Identify which cell holds the provided text, then report its (X, Y) central coordinate. 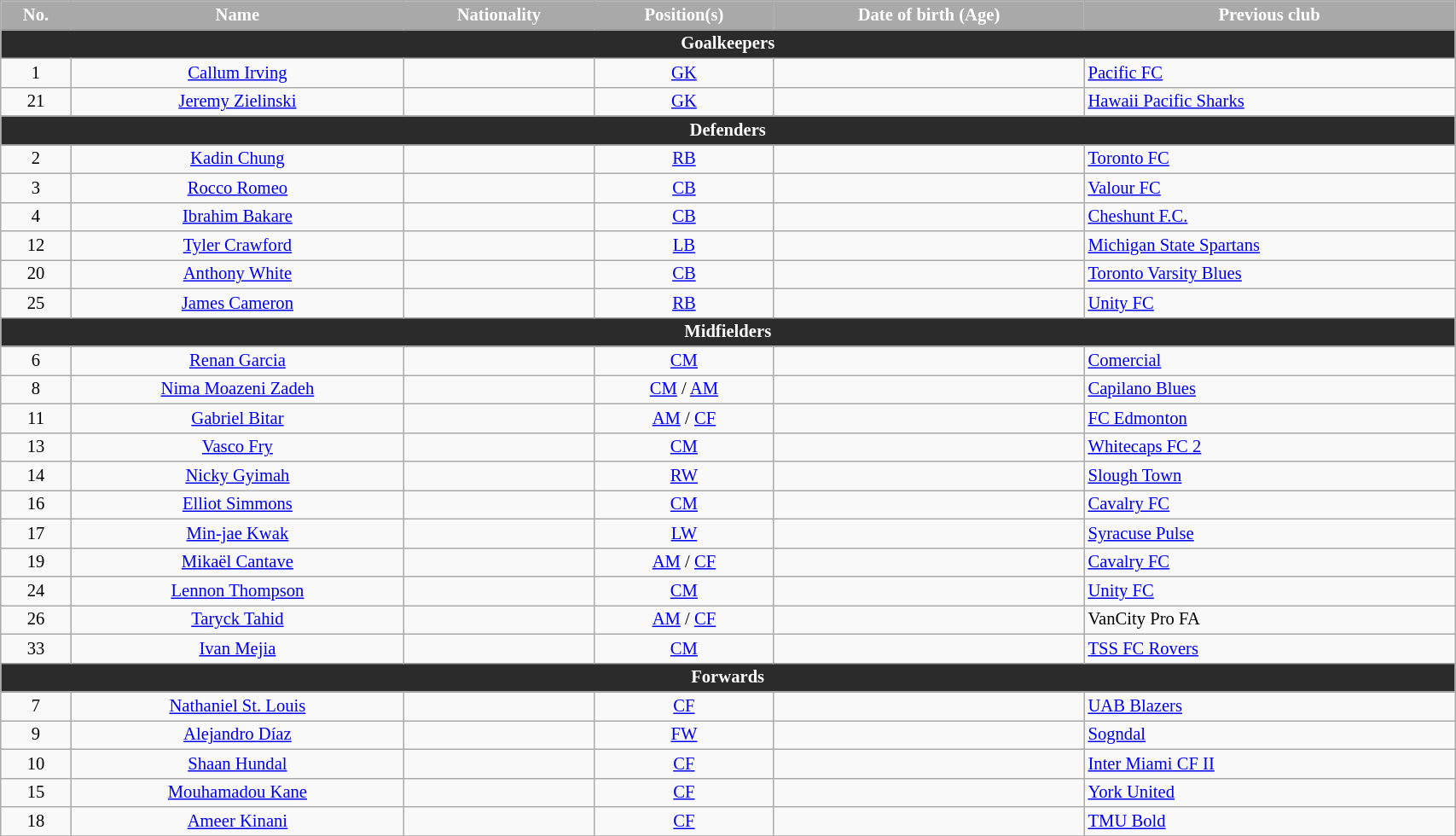
16 (36, 504)
25 (36, 303)
LW (684, 533)
Position(s) (684, 15)
24 (36, 591)
Shaan Hundal (237, 763)
York United (1269, 792)
Ameer Kinani (237, 821)
Ibrahim Bakare (237, 217)
Renan Garcia (237, 361)
Nicky Gyimah (237, 475)
UAB Blazers (1269, 705)
Lennon Thompson (237, 591)
Michigan State Spartans (1269, 245)
Cheshunt F.C. (1269, 217)
4 (36, 217)
Hawaii Pacific Sharks (1269, 102)
11 (36, 418)
Kadin Chung (237, 159)
Whitecaps FC 2 (1269, 447)
CM / AM (684, 389)
LB (684, 245)
1 (36, 73)
FW (684, 734)
Slough Town (1269, 475)
James Cameron (237, 303)
Comercial (1269, 361)
Name (237, 15)
Syracuse Pulse (1269, 533)
Vasco Fry (237, 447)
9 (36, 734)
13 (36, 447)
21 (36, 102)
FC Edmonton (1269, 418)
14 (36, 475)
Date of birth (Age) (928, 15)
VanCity Pro FA (1269, 619)
RW (684, 475)
Previous club (1269, 15)
20 (36, 274)
Anthony White (237, 274)
Tyler Crawford (237, 245)
TMU Bold (1269, 821)
Taryck Tahid (237, 619)
Nima Moazeni Zadeh (237, 389)
Pacific FC (1269, 73)
Elliot Simmons (237, 504)
3 (36, 188)
Ivan Mejia (237, 648)
Nathaniel St. Louis (237, 705)
15 (36, 792)
6 (36, 361)
2 (36, 159)
Toronto FC (1269, 159)
Rocco Romeo (237, 188)
Capilano Blues (1269, 389)
Min-jae Kwak (237, 533)
No. (36, 15)
Valour FC (1269, 188)
Mouhamadou Kane (237, 792)
10 (36, 763)
Inter Miami CF II (1269, 763)
Gabriel Bitar (237, 418)
TSS FC Rovers (1269, 648)
Midfielders (728, 332)
Sogndal (1269, 734)
18 (36, 821)
Callum Irving (237, 73)
Nationality (498, 15)
19 (36, 562)
Toronto Varsity Blues (1269, 274)
33 (36, 648)
Mikaël Cantave (237, 562)
Jeremy Zielinski (237, 102)
Defenders (728, 131)
Forwards (728, 677)
17 (36, 533)
8 (36, 389)
26 (36, 619)
Goalkeepers (728, 44)
7 (36, 705)
12 (36, 245)
Alejandro Díaz (237, 734)
